Return the [x, y] coordinate for the center point of the cell that contains the specified text.  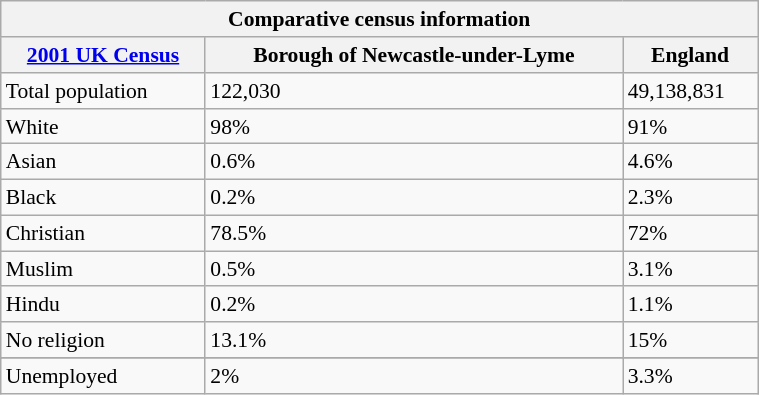
Comparative census information [380, 19]
0.5% [414, 269]
Black [104, 197]
2001 UK Census [104, 55]
Borough of Newcastle-under-Lyme [414, 55]
15% [690, 340]
13.1% [414, 340]
91% [690, 126]
No religion [104, 340]
White [104, 126]
Unemployed [104, 376]
Hindu [104, 304]
3.3% [690, 376]
49,138,831 [690, 91]
Asian [104, 162]
0.6% [414, 162]
72% [690, 233]
4.6% [690, 162]
3.1% [690, 269]
1.1% [690, 304]
78.5% [414, 233]
98% [414, 126]
Muslim [104, 269]
2.3% [690, 197]
122,030 [414, 91]
Total population [104, 91]
2% [414, 376]
Christian [104, 233]
England [690, 55]
